Capture the cell that displays the provided text and extract its (X, Y) central coordinate. 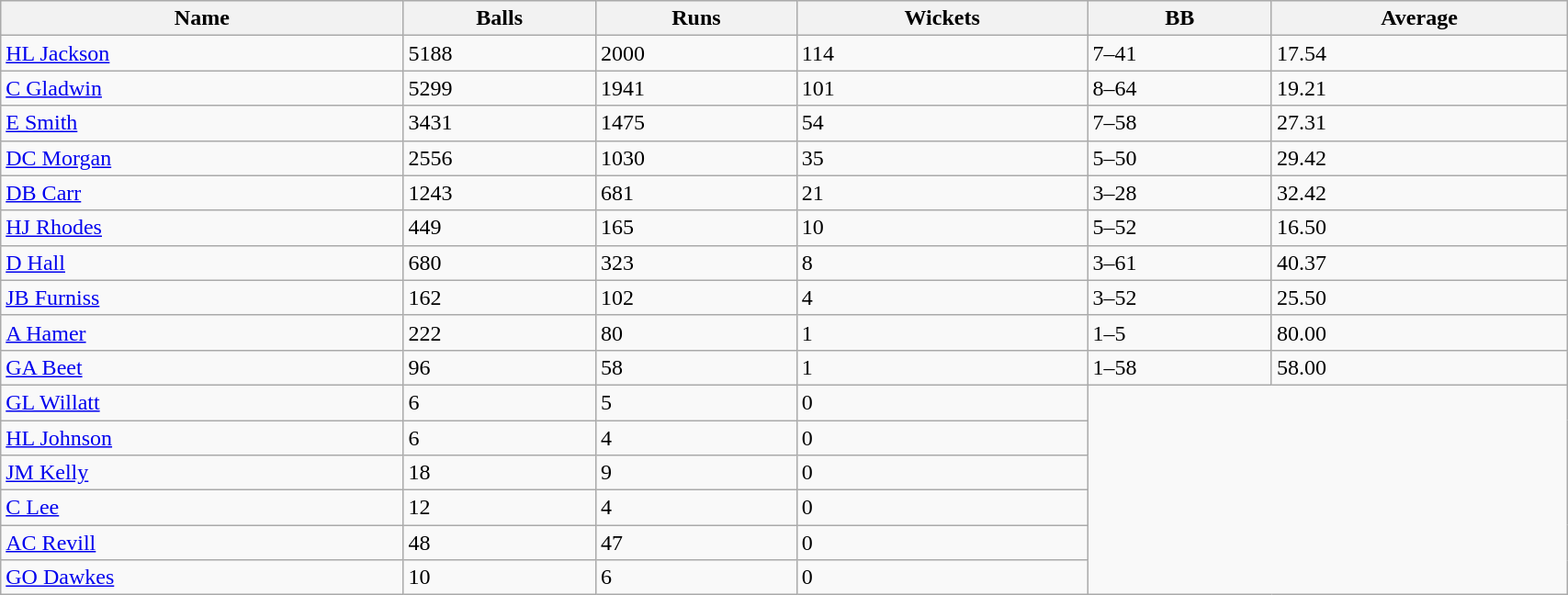
AC Revill (202, 543)
102 (696, 297)
Wickets (942, 18)
18 (500, 473)
3–61 (1179, 263)
114 (942, 53)
A Hamer (202, 332)
7–41 (1179, 53)
JM Kelly (202, 473)
16.50 (1418, 228)
25.50 (1418, 297)
C Lee (202, 508)
3–28 (1179, 193)
96 (500, 367)
8–64 (1179, 88)
8 (942, 263)
12 (500, 508)
54 (942, 123)
47 (696, 543)
35 (942, 158)
222 (500, 332)
BB (1179, 18)
165 (696, 228)
680 (500, 263)
323 (696, 263)
5299 (500, 88)
32.42 (1418, 193)
C Gladwin (202, 88)
HL Johnson (202, 438)
HL Jackson (202, 53)
681 (696, 193)
GO Dawkes (202, 578)
E Smith (202, 123)
1–58 (1179, 367)
58 (696, 367)
449 (500, 228)
1030 (696, 158)
9 (696, 473)
48 (500, 543)
JB Furniss (202, 297)
HJ Rhodes (202, 228)
3431 (500, 123)
80 (696, 332)
1941 (696, 88)
5 (696, 402)
7–58 (1179, 123)
162 (500, 297)
5188 (500, 53)
2000 (696, 53)
5–52 (1179, 228)
17.54 (1418, 53)
101 (942, 88)
1–5 (1179, 332)
40.37 (1418, 263)
29.42 (1418, 158)
Balls (500, 18)
DB Carr (202, 193)
DC Morgan (202, 158)
1475 (696, 123)
19.21 (1418, 88)
58.00 (1418, 367)
Runs (696, 18)
GL Willatt (202, 402)
3–52 (1179, 297)
D Hall (202, 263)
80.00 (1418, 332)
Name (202, 18)
2556 (500, 158)
Average (1418, 18)
21 (942, 193)
GA Beet (202, 367)
27.31 (1418, 123)
5–50 (1179, 158)
1243 (500, 193)
